Pinpoint the cell where the given text exists, returning its (x, y) midpoint coordinate. 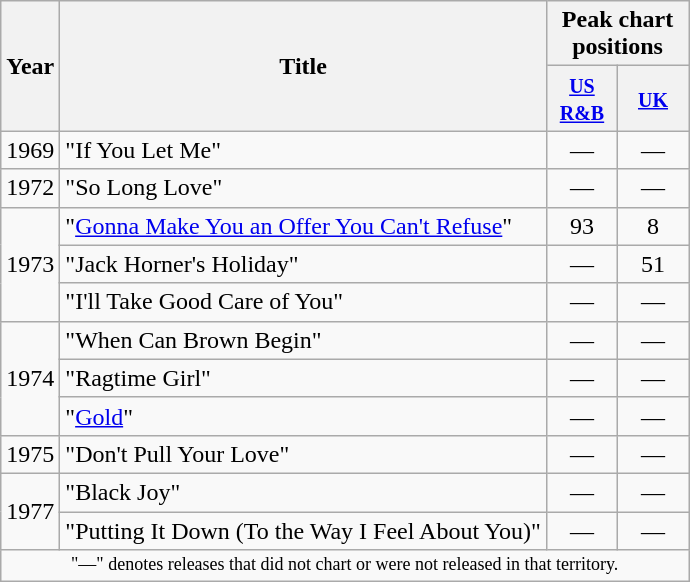
"Black Joy" (304, 492)
US R&B (582, 98)
51 (652, 264)
1974 (30, 378)
Peak chart positions (617, 34)
93 (582, 226)
"When Can Brown Begin" (304, 340)
Title (304, 66)
"Gold" (304, 416)
1975 (30, 454)
"Putting It Down (To the Way I Feel About You)" (304, 531)
"I'll Take Good Care of You" (304, 302)
UK (652, 98)
"Ragtime Girl" (304, 378)
8 (652, 226)
"—" denotes releases that did not chart or were not released in that territory. (345, 566)
"Jack Horner's Holiday" (304, 264)
"So Long Love" (304, 188)
"Gonna Make You an Offer You Can't Refuse" (304, 226)
1972 (30, 188)
"Don't Pull Your Love" (304, 454)
1973 (30, 264)
"If You Let Me" (304, 150)
Year (30, 66)
1977 (30, 511)
1969 (30, 150)
